Provide the (x, y) coordinate of the cell's center where the given text is located.  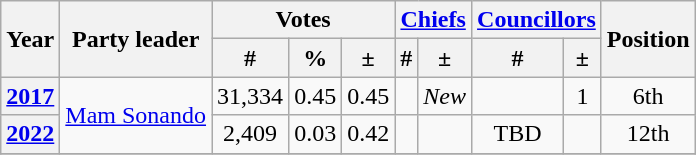
Votes (304, 20)
Party leader (136, 39)
12th (648, 134)
Position (648, 39)
2,409 (250, 134)
0.42 (368, 134)
TBD (518, 134)
Chiefs (434, 20)
6th (648, 96)
2022 (30, 134)
Mam Sonando (136, 115)
% (316, 58)
Year (30, 39)
New (445, 96)
Councillors (537, 20)
31,334 (250, 96)
2017 (30, 96)
0.03 (316, 134)
1 (583, 96)
